Output the [X, Y] coordinate of the center of the cell containing the given text.  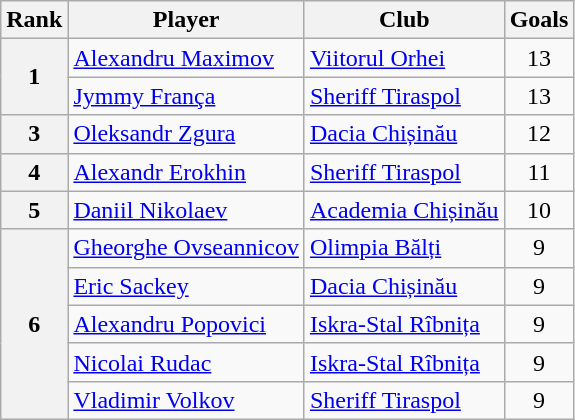
6 [34, 324]
4 [34, 172]
Alexandru Maximov [186, 58]
Oleksandr Zgura [186, 134]
Nicolai Rudac [186, 362]
Gheorghe Ovseannicov [186, 248]
Eric Sackey [186, 286]
Academia Chișinău [404, 210]
Club [404, 20]
3 [34, 134]
Daniil Nikolaev [186, 210]
Vladimir Volkov [186, 400]
Viitorul Orhei [404, 58]
Rank [34, 20]
12 [539, 134]
Alexandru Popovici [186, 324]
Jymmy França [186, 96]
11 [539, 172]
5 [34, 210]
Player [186, 20]
Alexandr Erokhin [186, 172]
1 [34, 77]
10 [539, 210]
Olimpia Bălți [404, 248]
Goals [539, 20]
